Identify which cell holds the provided text, then report its [X, Y] central coordinate. 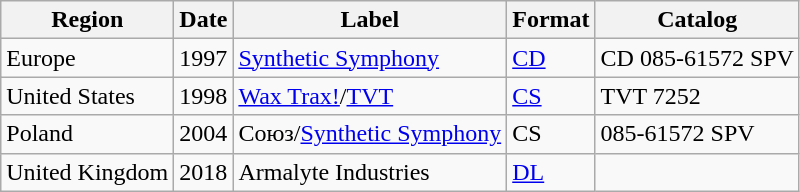
085-61572 SPV [697, 134]
Poland [88, 134]
Label [370, 20]
Catalog [697, 20]
CD 085-61572 SPV [697, 58]
United Kingdom [88, 172]
TVT 7252 [697, 96]
Wax Trax!/TVT [370, 96]
Europe [88, 58]
Date [204, 20]
2018 [204, 172]
Region [88, 20]
CD [551, 58]
1998 [204, 96]
2004 [204, 134]
Armalyte Industries [370, 172]
United States [88, 96]
1997 [204, 58]
Format [551, 20]
DL [551, 172]
Synthetic Symphony [370, 58]
Союз/Synthetic Symphony [370, 134]
